From the cell containing the given text, extract its center point as (X, Y) coordinate. 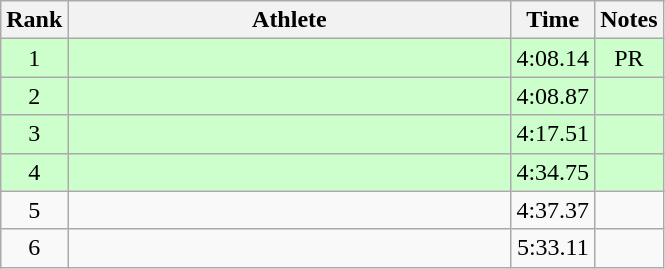
5 (34, 210)
PR (629, 58)
4:34.75 (553, 172)
4:37.37 (553, 210)
6 (34, 248)
4:08.14 (553, 58)
3 (34, 134)
Time (553, 20)
4 (34, 172)
Athlete (290, 20)
Notes (629, 20)
4:17.51 (553, 134)
5:33.11 (553, 248)
Rank (34, 20)
4:08.87 (553, 96)
1 (34, 58)
2 (34, 96)
